For the text-containing cell, return its midpoint in (x, y) coordinate format. 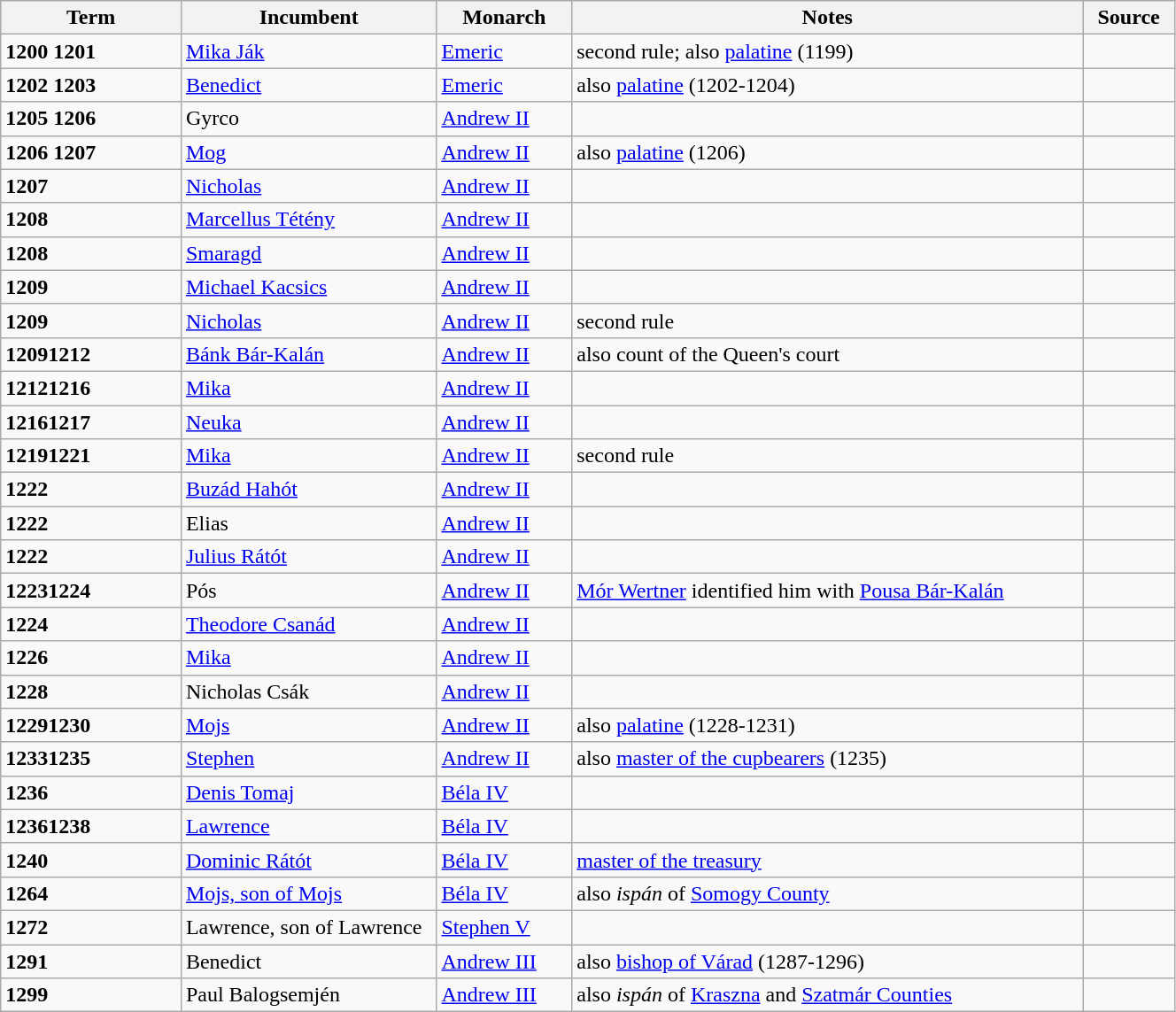
Mojs (308, 725)
Gyrco (308, 119)
1272 (91, 927)
Term (91, 18)
12361238 (91, 826)
1224 (91, 624)
Smaragd (308, 253)
master of the treasury (827, 860)
second rule; also palatine (1199) (827, 51)
Source (1129, 18)
12191221 (91, 456)
12291230 (91, 725)
1240 (91, 860)
also ispán of Somogy County (827, 893)
Notes (827, 18)
1206 1207 (91, 152)
Stephen V (505, 927)
also count of the Queen's court (827, 354)
Neuka (308, 422)
also palatine (1206) (827, 152)
12161217 (91, 422)
Mór Wertner identified him with Pousa Bár-Kalán (827, 591)
1228 (91, 691)
Theodore Csanád (308, 624)
Mojs, son of Mojs (308, 893)
Lawrence (308, 826)
Pós (308, 591)
Stephen (308, 759)
Nicholas Csák (308, 691)
Michael Kacsics (308, 287)
Dominic Rátót (308, 860)
12121216 (91, 388)
12231224 (91, 591)
also ispán of Kraszna and Szatmár Counties (827, 995)
Mog (308, 152)
Elias (308, 523)
1226 (91, 658)
Monarch (505, 18)
Mika Ják (308, 51)
Incumbent (308, 18)
also palatine (1202-1204) (827, 85)
also bishop of Várad (1287-1296) (827, 961)
1291 (91, 961)
1205 1206 (91, 119)
1264 (91, 893)
1299 (91, 995)
Lawrence, son of Lawrence (308, 927)
Buzád Hahót (308, 490)
1207 (91, 186)
1200 1201 (91, 51)
1202 1203 (91, 85)
12091212 (91, 354)
Julius Rátót (308, 557)
also master of the cupbearers (1235) (827, 759)
also palatine (1228-1231) (827, 725)
12331235 (91, 759)
Marcellus Tétény (308, 220)
Bánk Bár-Kalán (308, 354)
1236 (91, 792)
Denis Tomaj (308, 792)
Paul Balogsemjén (308, 995)
